Pinpoint the cell where the given text exists, returning its (X, Y) midpoint coordinate. 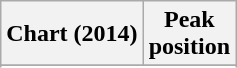
Peakposition (189, 34)
Chart (2014) (72, 34)
